Pinpoint the cell where the given text exists, returning its [X, Y] midpoint coordinate. 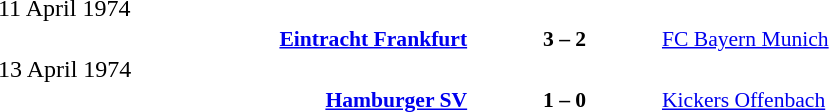
3 – 2 [564, 38]
